Output the (X, Y) coordinate of the center of the cell containing the given text.  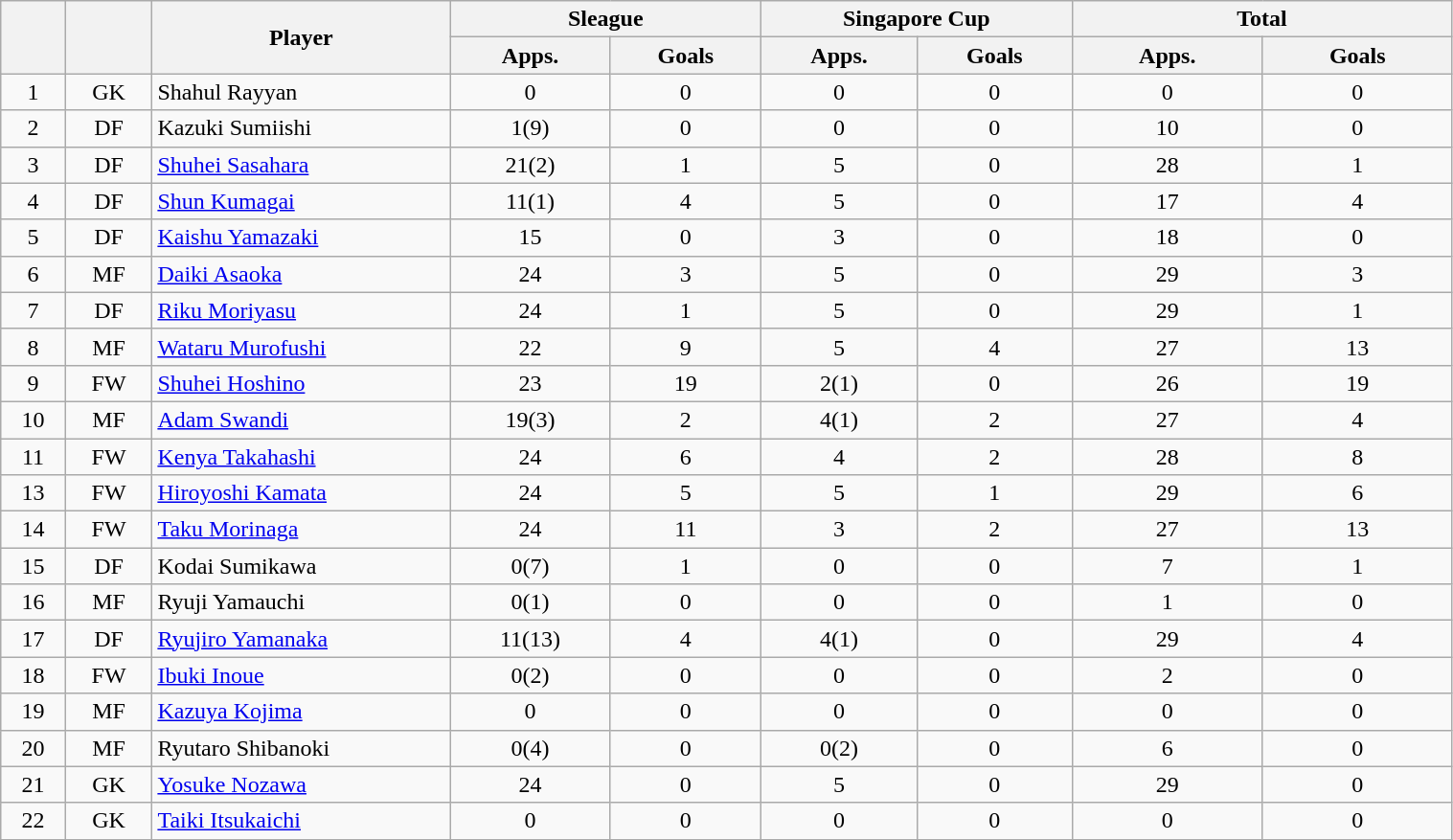
23 (531, 383)
Ryujiro Yamanaka (301, 639)
26 (1167, 383)
Shun Kumagai (301, 201)
Player (301, 37)
14 (34, 530)
Ryutaro Shibanoki (301, 748)
Ibuki Inoue (301, 675)
Adam Swandi (301, 420)
20 (34, 748)
Wataru Murofushi (301, 347)
19(3) (531, 420)
21(2) (531, 165)
21 (34, 784)
Sleague (605, 19)
Ryuji Yamauchi (301, 602)
Kazuya Kojima (301, 712)
1(9) (531, 128)
2(1) (839, 383)
Kaishu Yamazaki (301, 238)
Shuhei Hoshino (301, 383)
Singapore Cup (918, 19)
0(4) (531, 748)
11(1) (531, 201)
11(13) (531, 639)
Total (1262, 19)
Taku Morinaga (301, 530)
0(7) (531, 566)
Yosuke Nozawa (301, 784)
Taiki Itsukaichi (301, 821)
Kenya Takahashi (301, 457)
0(1) (531, 602)
Riku Moriyasu (301, 310)
16 (34, 602)
Daiki Asaoka (301, 274)
Kazuki Sumiishi (301, 128)
Shahul Rayyan (301, 92)
Kodai Sumikawa (301, 566)
Shuhei Sasahara (301, 165)
Hiroyoshi Kamata (301, 493)
